Identify which cell holds the provided text, then report its [X, Y] central coordinate. 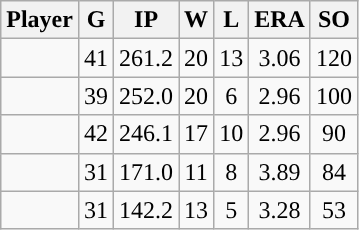
Player [40, 20]
ERA [280, 20]
L [232, 20]
39 [96, 96]
100 [334, 96]
261.2 [146, 58]
IP [146, 20]
252.0 [146, 96]
142.2 [146, 210]
3.06 [280, 58]
10 [232, 134]
42 [96, 134]
8 [232, 172]
120 [334, 58]
W [196, 20]
5 [232, 210]
6 [232, 96]
171.0 [146, 172]
84 [334, 172]
3.89 [280, 172]
53 [334, 210]
41 [96, 58]
246.1 [146, 134]
3.28 [280, 210]
11 [196, 172]
90 [334, 134]
G [96, 20]
SO [334, 20]
17 [196, 134]
